Return [x, y] of the center of cell containing provided text 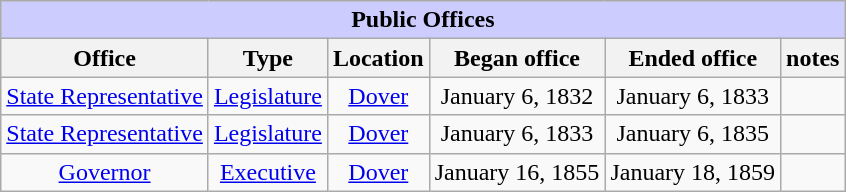
Ended office [693, 58]
Began office [517, 58]
January 6, 1835 [693, 134]
January 18, 1859 [693, 172]
Executive [268, 172]
Location [378, 58]
notes [813, 58]
January 16, 1855 [517, 172]
Public Offices [423, 20]
Type [268, 58]
Governor [105, 172]
January 6, 1832 [517, 96]
Office [105, 58]
